Find where the given text appears and provide that cell's center as [x, y] coordinate. 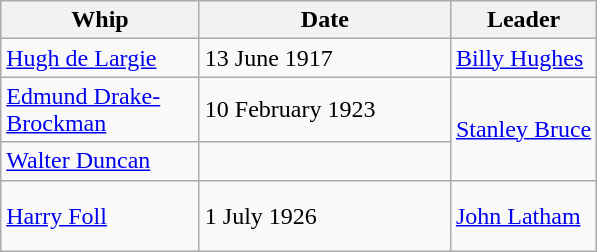
Leader [523, 20]
Billy Hughes [523, 58]
13 June 1917 [324, 58]
John Latham [523, 216]
Hugh de Largie [100, 58]
10 February 1923 [324, 110]
1 July 1926 [324, 216]
Whip [100, 20]
Walter Duncan [100, 161]
Edmund Drake-Brockman [100, 110]
Date [324, 20]
Harry Foll [100, 216]
Stanley Bruce [523, 128]
